Identify which cell holds the provided text, then report its (X, Y) central coordinate. 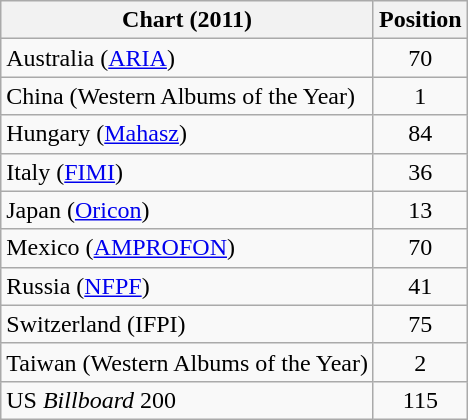
115 (420, 400)
36 (420, 172)
75 (420, 324)
Hungary (Mahasz) (188, 134)
US Billboard 200 (188, 400)
Australia (ARIA) (188, 58)
84 (420, 134)
13 (420, 210)
41 (420, 286)
Chart (2011) (188, 20)
Italy (FIMI) (188, 172)
China (Western Albums of the Year) (188, 96)
Mexico (AMPROFON) (188, 248)
Position (420, 20)
Taiwan (Western Albums of the Year) (188, 362)
Japan (Oricon) (188, 210)
Russia (NFPF) (188, 286)
1 (420, 96)
Switzerland (IFPI) (188, 324)
2 (420, 362)
